Pinpoint the cell where the given text exists, returning its [x, y] midpoint coordinate. 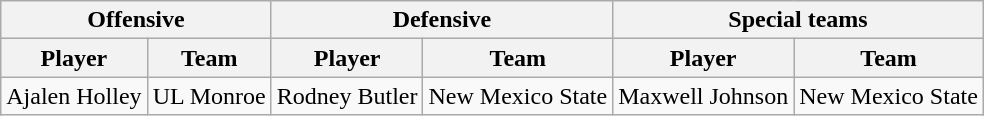
Special teams [798, 20]
UL Monroe [209, 96]
Offensive [136, 20]
Defensive [442, 20]
Ajalen Holley [74, 96]
Rodney Butler [347, 96]
Maxwell Johnson [704, 96]
